Detect which cell encompasses the target text, then output its [X, Y] center coordinate. 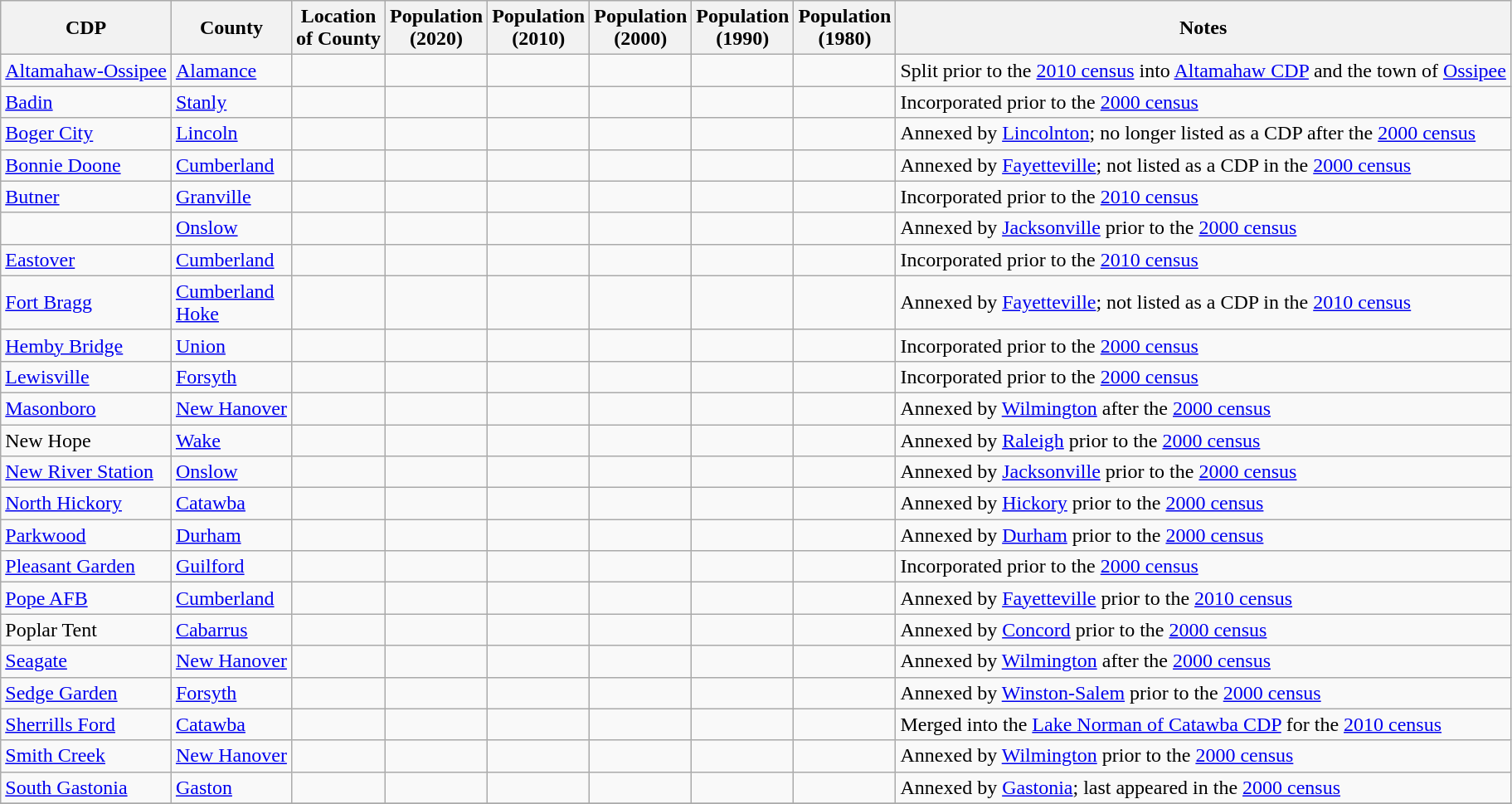
Lewisville [86, 377]
Hemby Bridge [86, 345]
Annexed by Durham prior to the 2000 census [1203, 535]
Split prior to the 2010 census into Altamahaw CDP and the town of Ossipee [1203, 71]
CDP [86, 28]
Population (2010) [539, 28]
Annexed by Raleigh prior to the 2000 census [1203, 441]
Altamahaw-Ossipee [86, 71]
Seagate [86, 661]
North Hickory [86, 504]
Population (2000) [640, 28]
Annexed by Concord prior to the 2000 census [1203, 630]
Annexed by Wilmington prior to the 2000 census [1203, 756]
New Hope [86, 441]
Union [231, 345]
South Gastonia [86, 787]
Badin [86, 102]
Alamance [231, 71]
Cumberland Hoke [231, 302]
Masonboro [86, 408]
Granville [231, 197]
Smith Creek [86, 756]
Boger City [86, 134]
Annexed by Fayetteville; not listed as a CDP in the 2010 census [1203, 302]
Stanly [231, 102]
Pope AFB [86, 598]
Guilford [231, 567]
Population(2020) [436, 28]
Annexed by Winston-Salem prior to the 2000 census [1203, 693]
Population (1980) [844, 28]
Annexed by Gastonia; last appeared in the 2000 census [1203, 787]
Parkwood [86, 535]
Annexed by Lincolnton; no longer listed as a CDP after the 2000 census [1203, 134]
New River Station [86, 472]
Sherrills Ford [86, 724]
Cabarrus [231, 630]
Annexed by Hickory prior to the 2000 census [1203, 504]
Pleasant Garden [86, 567]
Eastover [86, 260]
Annexed by Fayetteville; not listed as a CDP in the 2000 census [1203, 165]
County [231, 28]
Durham [231, 535]
Lincoln [231, 134]
Bonnie Doone [86, 165]
Wake [231, 441]
Notes [1203, 28]
Merged into the Lake Norman of Catawba CDP for the 2010 census [1203, 724]
Butner [86, 197]
Fort Bragg [86, 302]
Poplar Tent [86, 630]
Sedge Garden [86, 693]
Population (1990) [743, 28]
Location of County [338, 28]
Annexed by Fayetteville prior to the 2010 census [1203, 598]
Gaston [231, 787]
